Determine the (X, Y) coordinate at the center of the cell enclosing the given text.  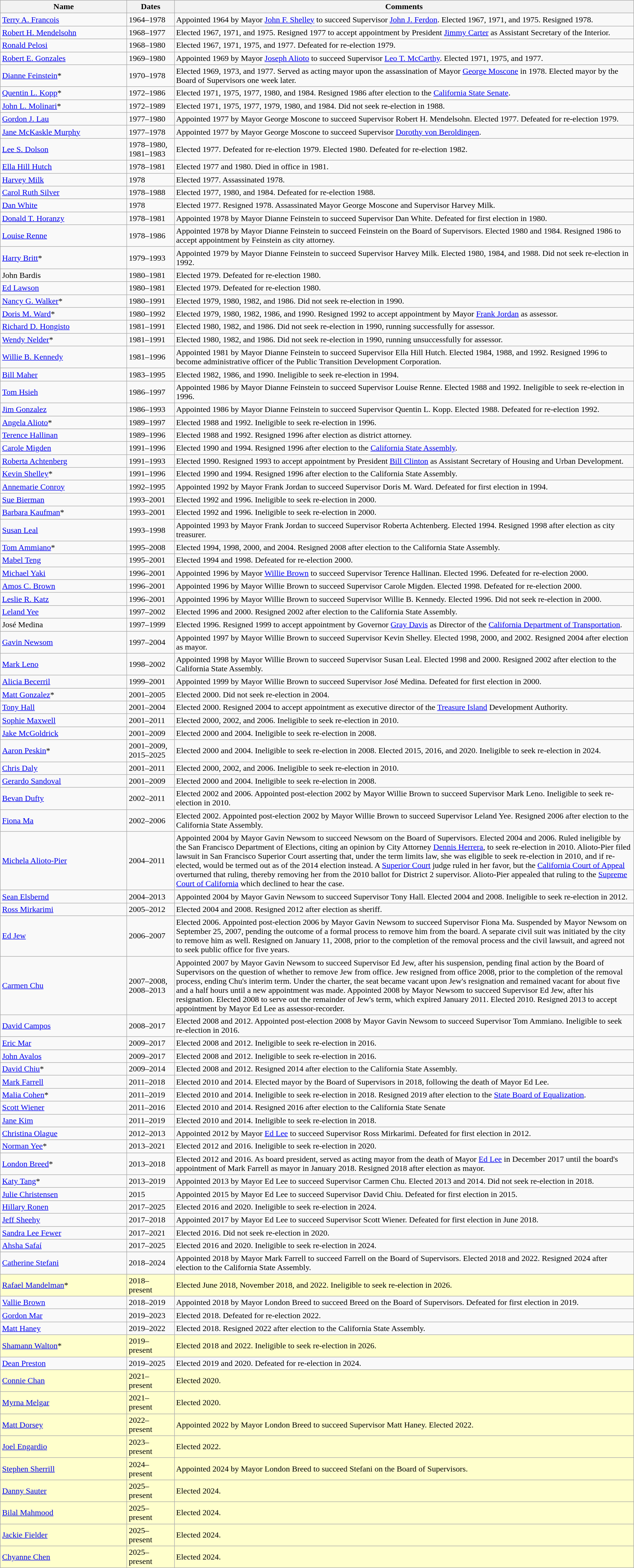
Malia Cohen* (64, 1095)
Mabel Teng (64, 560)
Elected 1977. Assassinated 1978. (404, 180)
Elected 2010 and 2014. Ineligible to seek re-election in 2018. Resigned 2019 after election to the State Board of Equalization. (404, 1095)
Tom Hsieh (64, 392)
Bilal Mahmood (64, 1512)
Doris M. Ward* (64, 314)
Norman Yee* (64, 1146)
Leslie R. Katz (64, 599)
2011–2018 (151, 1082)
1968–1980 (151, 45)
Elected 2010 and 2014. Ineligible to seek re-election in 2018. (404, 1120)
Mark Leno (64, 664)
Connie Chan (64, 1380)
2002–2011 (151, 798)
Elected 2022. (404, 1447)
David Campos (64, 1026)
Elected 1979, 1980, 1982, 1986, and 1990. Resigned 1992 to accept appointment by Mayor Frank Jordan as assessor. (404, 314)
Nancy G. Walker* (64, 301)
Appointed 1977 by Mayor George Moscone to succeed Supervisor Robert H. Mendelsohn. Elected 1977. Defeated for re-election 1979. (404, 119)
Catherine Stefani (64, 1263)
2019–2022 (151, 1328)
Robert E. Gonzales (64, 58)
Name (64, 7)
Michela Alioto-Pier (64, 861)
Roberta Achtenberg (64, 461)
Lee S. Dolson (64, 149)
1995–2001 (151, 560)
2013–2018 (151, 1164)
1972–1986 (151, 93)
Appointed 2012 by Mayor Ed Lee to succeed Supervisor Ross Mirkarimi. Defeated for first election in 2012. (404, 1133)
2022–present (151, 1424)
Carmen Chu (64, 985)
Richard D. Hongisto (64, 327)
Elected 1967, 1971, and 1975. Resigned 1977 to accept appointment by President Jimmy Carter as Assistant Secretary of the Interior. (404, 32)
2019–2023 (151, 1315)
Terry A. Francois (64, 20)
Angela Alioto* (64, 422)
Appointed 2018 by Mayor London Breed to succeed Breed on the Board of Supervisors. Defeated for first election in 2019. (404, 1303)
Matt Gonzalez* (64, 695)
Jane McKaskle Murphy (64, 132)
Rafael Mandelman* (64, 1285)
Chyanne Chen (64, 1557)
Elected 2018. Resigned 2022 after election to the California State Assembly. (404, 1328)
Elected 2000. Did not seek re-election in 2004. (404, 695)
Ross Mirkarimi (64, 909)
Elected 1988 and 1992. Ineligible to seek re-election in 1996. (404, 422)
1992–1995 (151, 487)
Appointed 2015 by Mayor Ed Lee to succeed Supervisor David Chiu. Defeated for first election in 2015. (404, 1194)
Elected 1988 and 1992. Resigned 1996 after election as district attorney. (404, 435)
Christina Olague (64, 1133)
Appointed 1996 by Mayor Willie Brown to succeed Supervisor Terence Hallinan. Elected 1996. Defeated for re-election 2000. (404, 573)
Elected 1979, 1980, 1982, and 1986. Did not seek re-election in 1990. (404, 301)
1989–1996 (151, 435)
Appointed 1964 by Mayor John F. Shelley to succeed Supervisor John J. Ferdon. Elected 1967, 1971, and 1975. Resigned 1978. (404, 20)
Elected 1996 and 2000. Resigned 2002 after election to the California State Assembly. (404, 612)
1980–1992 (151, 314)
1978–1986 (151, 236)
2008–2017 (151, 1026)
Elected 1971, 1975, 1977, 1980, and 1984. Resigned 1986 after election to the California State Senate. (404, 93)
Dan White (64, 205)
Elected 2008 and 2012. Resigned 2014 after election to the California State Assembly. (404, 1069)
Chris Daly (64, 768)
2005–2012 (151, 909)
Fiona Ma (64, 821)
Alicia Becerril (64, 682)
Hillary Ronen (64, 1207)
Aaron Peskin* (64, 751)
London Breed* (64, 1164)
Harry Britt* (64, 258)
Terence Hallinan (64, 435)
Leland Yee (64, 612)
Appointed 2004 by Mayor Gavin Newsom to succeed Supervisor Tony Hall. Elected 2004 and 2008. Ineligible to seek re-election in 2012. (404, 896)
Jane Kim (64, 1120)
Louise Renne (64, 236)
2002–2006 (151, 821)
1968–1977 (151, 32)
Appointed 2013 by Mayor Ed Lee to succeed Supervisor Carmen Chu. Elected 2013 and 2014. Did not seek re-election in 2018. (404, 1181)
2004–2011 (151, 861)
Elected 1996. Resigned 1999 to accept appointment by Governor Gray Davis as Director of the California Department of Transportation. (404, 625)
Elected 1967, 1971, 1975, and 1977. Defeated for re-election 1979. (404, 45)
Vallie Brown (64, 1303)
Gavin Newsom (64, 642)
Appointed 1986 by Mayor Dianne Feinstein to succeed Supervisor Louise Renne. Elected 1988 and 1992. Ineligible to seek re-election in 1996. (404, 392)
Dianne Feinstein* (64, 76)
Shamann Walton* (64, 1346)
Tom Ammiano* (64, 547)
Sandra Lee Fewer (64, 1233)
Appointed 1996 by Mayor Willie Brown to succeed Supervisor Carole Migden. Elected 1998. Defeated for re-election 2000. (404, 586)
2019–2025 (151, 1363)
1998–2002 (151, 664)
Danny Sauter (64, 1491)
Appointed 1969 by Mayor Joseph Alioto to succeed Supervisor Leo T. McCarthy. Elected 1971, 1975, and 1977. (404, 58)
2001–2004 (151, 707)
1977–1980 (151, 119)
Appointed 1986 by Mayor Dianne Feinstein to succeed Supervisor Quentin L. Kopp. Elected 1988. Defeated for re-election 1992. (404, 409)
Jake McGoldrick (64, 733)
Elected 1977. Defeated for re-election 1979. Elected 1980. Defeated for re-election 1982. (404, 149)
Mark Farrell (64, 1082)
1981–1996 (151, 357)
Ed Lawson (64, 288)
1979–1993 (151, 258)
Julie Christensen (64, 1194)
1986–1997 (151, 392)
Comments (404, 7)
Appointed 2022 by Mayor London Breed to succeed Supervisor Matt Haney. Elected 2022. (404, 1424)
Myrna Melgar (64, 1403)
Kevin Shelley* (64, 474)
John L. Molinari* (64, 106)
Joel Engardio (64, 1447)
1983–1995 (151, 374)
Scott Wiener (64, 1108)
Elected 2010 and 2014. Elected mayor by the Board of Supervisors in 2018, following the death of Mayor Ed Lee. (404, 1082)
Elected 2008 and 2012. Appointed post-election 2008 by Mayor Gavin Newsom to succeed Supervisor Tom Ammiano. Ineligible to seek re-election in 2016. (404, 1026)
Jackie Fielder (64, 1535)
1995–2008 (151, 547)
David Chiu* (64, 1069)
Appointed 1979 by Mayor Dianne Feinstein to succeed Supervisor Harvey Milk. Elected 1980, 1984, and 1988. Did not seek re-election in 1992. (404, 258)
Annemarie Conroy (64, 487)
Matt Haney (64, 1328)
1970–1978 (151, 76)
Elected 2018 and 2022. Ineligible to seek re-election in 2026. (404, 1346)
2013–2021 (151, 1146)
Quentin L. Kopp* (64, 93)
1978–1980, 1981–1983 (151, 149)
Stephen Sherrill (64, 1468)
2012–2013 (151, 1133)
Appointed 1993 by Mayor Frank Jordan to succeed Supervisor Roberta Achtenberg. Elected 1994. Resigned 1998 after election as city treasurer. (404, 530)
Elected 2000. Resigned 2004 to accept appointment as executive director of the Treasure Island Development Authority. (404, 707)
Robert H. Mendelsohn (64, 32)
Elected 2010 and 2014. Resigned 2016 after election to the California State Senate (404, 1108)
Dean Preston (64, 1363)
Amos C. Brown (64, 586)
1980–1991 (151, 301)
Barbara Kaufman* (64, 513)
Appointed 1977 by Mayor George Moscone to succeed Supervisor Dorothy von Beroldingen. (404, 132)
2018–2019 (151, 1303)
Ahsha Safaí (64, 1246)
Dates (151, 7)
Elected 2019 and 2020. Defeated for re-election in 2024. (404, 1363)
2004–2013 (151, 896)
2024–present (151, 1468)
Sean Elsbernd (64, 896)
2018–2024 (151, 1263)
2011–2016 (151, 1108)
Ronald Pelosi (64, 45)
Elected 1977, 1980, and 1984. Defeated for re-election 1988. (404, 193)
Elected 2018. Defeated for re-election 2022. (404, 1315)
Sue Bierman (64, 500)
Elected 1977. Resigned 1978. Assassinated Mayor George Moscone and Supervisor Harvey Milk. (404, 205)
Carol Ruth Silver (64, 193)
1972–1989 (151, 106)
2017–2018 (151, 1220)
Elected 1980, 1982, and 1986. Did not seek re-election in 1990, running unsuccessfully for assessor. (404, 340)
1978–1988 (151, 193)
Willie B. Kennedy (64, 357)
2007–2008, 2008–2013 (151, 985)
1986–1993 (151, 409)
Harvey Milk (64, 180)
Tony Hall (64, 707)
Bevan Dufty (64, 798)
Michael Yaki (64, 573)
2023–present (151, 1447)
2019–present (151, 1346)
1991–1993 (151, 461)
Elected 1977 and 1980. Died in office in 1981. (404, 167)
Carole Migden (64, 448)
Katy Tang* (64, 1181)
1997–2004 (151, 642)
Jim Gonzalez (64, 409)
Elected June 2018, November 2018, and 2022. Ineligible to seek re-election in 2026. (404, 1285)
Elected 1994 and 1998. Defeated for re-election 2000. (404, 560)
Elected 1990. Resigned 1993 to accept appointment by President Bill Clinton as Assistant Secretary of Housing and Urban Development. (404, 461)
Appointed 1978 by Mayor Dianne Feinstein to succeed Supervisor Dan White. Defeated for first election in 1980. (404, 218)
Elected 1982, 1986, and 1990. Ineligible to seek re-election in 1994. (404, 374)
John Bardis (64, 275)
Elected 1994, 1998, 2000, and 2004. Resigned 2008 after election to the California State Assembly. (404, 547)
Elected 2004 and 2008. Resigned 2012 after election as sheriff. (404, 909)
John Avalos (64, 1056)
Eric Mar (64, 1043)
Gordon Mar (64, 1315)
1989–1997 (151, 422)
2013–2019 (151, 1181)
Appointed 1997 by Mayor Willie Brown to succeed Supervisor Kevin Shelley. Elected 1998, 2000, and 2002. Resigned 2004 after election as mayor. (404, 642)
Elected 1971, 1975, 1977, 1979, 1980, and 1984. Did not seek re-election in 1988. (404, 106)
2018–present (151, 1285)
Susan Leal (64, 530)
Ed Jew (64, 936)
2009–2014 (151, 1069)
Elected 2012 and 2016. Ineligible to seek re-election in 2020. (404, 1146)
1977–1978 (151, 132)
Bill Maher (64, 374)
1993–1998 (151, 530)
Donald T. Horanzy (64, 218)
2001–2005 (151, 695)
1997–1999 (151, 625)
2017–2021 (151, 1233)
Appointed 2024 by Mayor London Breed to succeed Stefani on the Board of Supervisors. (404, 1468)
Elected 2002 and 2006. Appointed post-election 2002 by Mayor Willie Brown to succeed Supervisor Mark Leno. Ineligible to seek re-election in 2010. (404, 798)
Wendy Nelder* (64, 340)
1964–1978 (151, 20)
Appointed 2017 by Mayor Ed Lee to succeed Supervisor Scott Wiener. Defeated for first election in June 2018. (404, 1220)
Elected 2000 and 2004. Ineligible to seek re-election in 2008. Elected 2015, 2016, and 2020. Ineligible to seek re-election in 2024. (404, 751)
2015 (151, 1194)
Elected 2016. Did not seek re-election in 2020. (404, 1233)
Appointed 1992 by Mayor Frank Jordan to succeed Supervisor Doris M. Ward. Defeated for first election in 1994. (404, 487)
Appointed 1996 by Mayor Willie Brown to succeed Supervisor Willie B. Kennedy. Elected 1996. Did not seek re-election in 2000. (404, 599)
Ella Hill Hutch (64, 167)
2006–2007 (151, 936)
1999–2001 (151, 682)
Elected 1980, 1982, and 1986. Did not seek re-election in 1990, running successfully for assessor. (404, 327)
José Medina (64, 625)
Matt Dorsey (64, 1424)
Gordon J. Lau (64, 119)
2001–2009, 2015–2025 (151, 751)
Jeff Sheehy (64, 1220)
Appointed 1999 by Mayor Willie Brown to succeed Supervisor José Medina. Defeated for first election in 2000. (404, 682)
Sophie Maxwell (64, 720)
Gerardo Sandoval (64, 781)
1969–1980 (151, 58)
1997–2002 (151, 612)
